Find where the given text appears and provide that cell's center as (X, Y) coordinate. 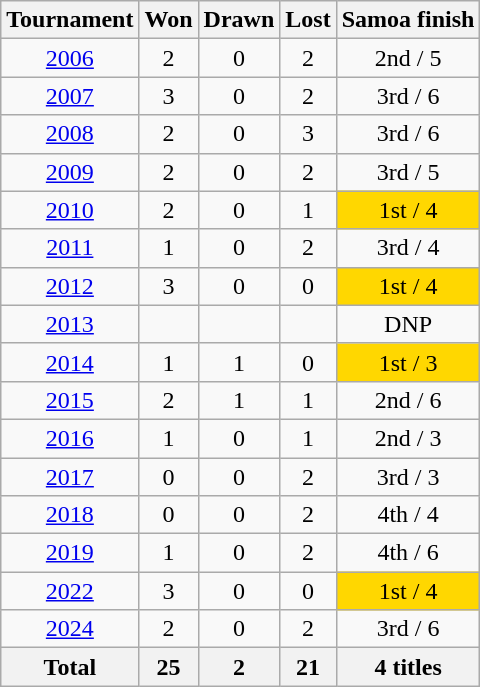
2010 (70, 210)
Total (70, 667)
25 (168, 667)
2015 (70, 400)
2013 (70, 324)
4th / 6 (408, 553)
2022 (70, 591)
Drawn (239, 20)
2024 (70, 629)
Lost (308, 20)
1st / 3 (408, 362)
3rd / 5 (408, 172)
Samoa finish (408, 20)
2nd / 6 (408, 400)
Won (168, 20)
2007 (70, 96)
2016 (70, 438)
2018 (70, 515)
4 titles (408, 667)
2019 (70, 553)
3rd / 4 (408, 248)
2017 (70, 477)
2nd / 3 (408, 438)
2009 (70, 172)
2nd / 5 (408, 58)
2008 (70, 134)
4th / 4 (408, 515)
2014 (70, 362)
21 (308, 667)
Tournament (70, 20)
2012 (70, 286)
2011 (70, 248)
2006 (70, 58)
DNP (408, 324)
3rd / 3 (408, 477)
